Pinpoint the cell where the given text exists, returning its [x, y] midpoint coordinate. 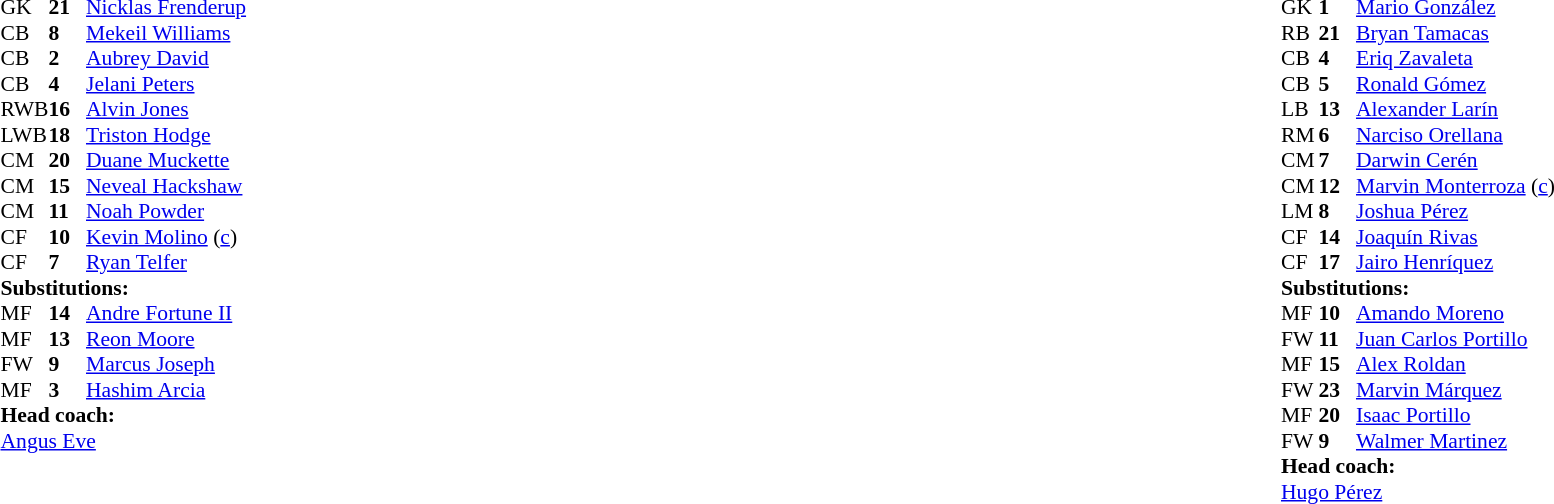
RWB [24, 109]
17 [1337, 263]
12 [1337, 186]
2 [67, 59]
Angus Eve [123, 441]
Marcus Joseph [166, 365]
5 [1337, 84]
Duane Muckette [166, 161]
LB [1300, 109]
Mekeil Williams [166, 33]
21 [1337, 33]
Hashim Arcia [166, 390]
LWB [24, 135]
Andre Fortune II [166, 313]
Jelani Peters [166, 84]
Reon Moore [166, 339]
RB [1300, 33]
Alvin Jones [166, 109]
LM [1300, 211]
Triston Hodge [166, 135]
23 [1337, 390]
16 [67, 109]
6 [1337, 135]
Kevin Molino (c) [166, 237]
3 [67, 390]
Substitutions: [123, 288]
18 [67, 135]
Neveal Hackshaw [166, 186]
Head coach: [123, 415]
Noah Powder [166, 211]
Aubrey David [166, 59]
RM [1300, 135]
Ryan Telfer [166, 263]
